For the text-containing cell, return its midpoint in [X, Y] coordinate format. 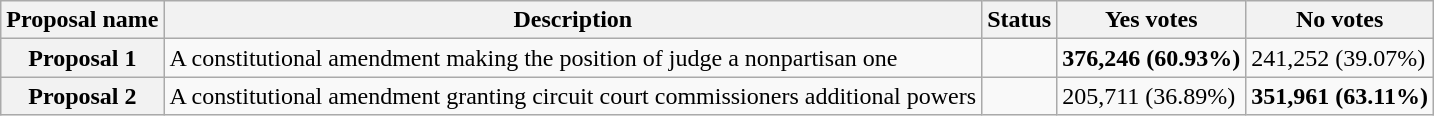
A constitutional amendment granting circuit court commissioners additional powers [573, 96]
A constitutional amendment making the position of judge a nonpartisan one [573, 58]
351,961 (63.11%) [1340, 96]
Description [573, 20]
Proposal name [82, 20]
No votes [1340, 20]
Proposal 1 [82, 58]
Status [1020, 20]
Proposal 2 [82, 96]
241,252 (39.07%) [1340, 58]
205,711 (36.89%) [1152, 96]
376,246 (60.93%) [1152, 58]
Yes votes [1152, 20]
